Output the [x, y] coordinate of the center of the cell containing the given text.  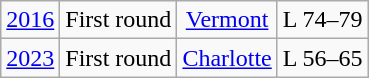
L 56–65 [322, 58]
2016 [30, 20]
Vermont [227, 20]
2023 [30, 58]
Charlotte [227, 58]
L 74–79 [322, 20]
